Pinpoint the cell where the given text exists, returning its (x, y) midpoint coordinate. 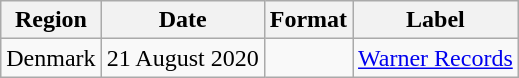
Format (308, 20)
21 August 2020 (182, 58)
Region (51, 20)
Date (182, 20)
Denmark (51, 58)
Label (436, 20)
Warner Records (436, 58)
